Determine the [X, Y] coordinate at the center of the cell enclosing the given text.  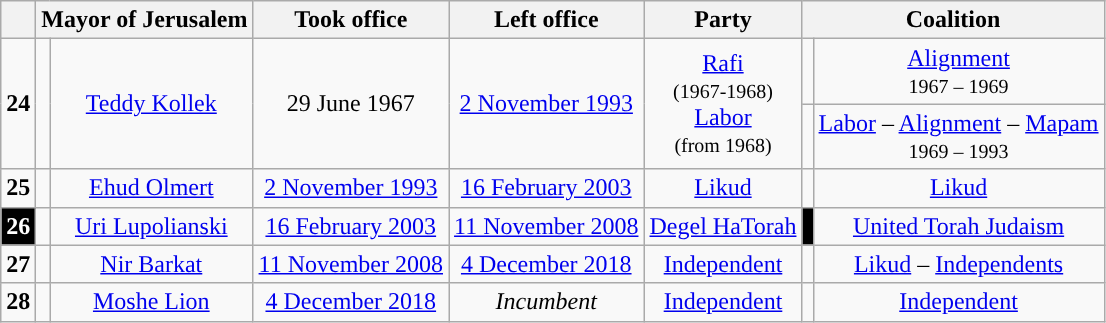
28 [18, 302]
Ehud Olmert [152, 188]
26 [18, 226]
Rafi (1967-1968)Labor (from 1968) [723, 104]
Mayor of Jerusalem [144, 20]
Took office [350, 20]
Moshe Lion [152, 302]
Alignment1967 – 1969 [958, 72]
25 [18, 188]
24 [18, 104]
Party [723, 20]
Left office [546, 20]
Likud – Independents [958, 264]
29 June 1967 [350, 104]
Nir Barkat [152, 264]
Degel HaTorah [723, 226]
Uri Lupolianski [152, 226]
United Torah Judaism [958, 226]
Coalition [953, 20]
Labor – Alignment – Mapam1969 – 1993 [958, 136]
Incumbent [546, 302]
Teddy Kollek [152, 104]
27 [18, 264]
